Provide the (X, Y) coordinate of the cell's center where the given text is located.  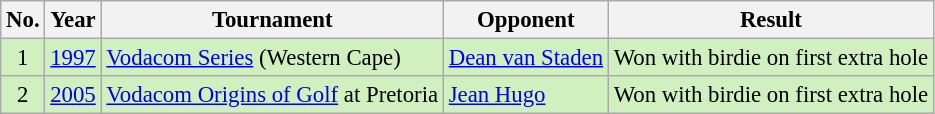
Dean van Staden (526, 58)
Year (73, 20)
Tournament (272, 20)
Vodacom Series (Western Cape) (272, 58)
2005 (73, 95)
Result (770, 20)
2 (23, 95)
Opponent (526, 20)
1997 (73, 58)
Vodacom Origins of Golf at Pretoria (272, 95)
Jean Hugo (526, 95)
No. (23, 20)
1 (23, 58)
